Identify which cell holds the provided text, then report its [X, Y] central coordinate. 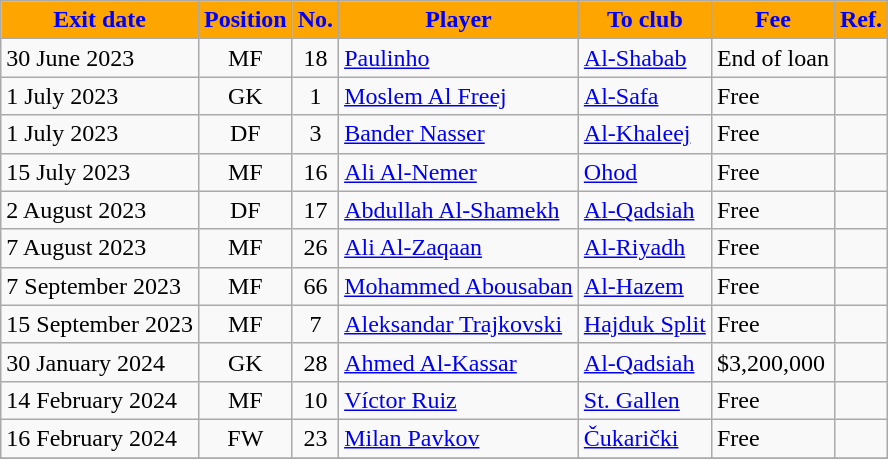
Ohod [644, 172]
Ali Al-Nemer [459, 172]
Paulinho [459, 58]
Milan Pavkov [459, 438]
End of loan [772, 58]
Ref. [860, 20]
Aleksandar Trajkovski [459, 324]
FW [245, 438]
16 [315, 172]
Al-Shabab [644, 58]
Mohammed Abousaban [459, 286]
7 [315, 324]
Al-Safa [644, 96]
1 [315, 96]
To club [644, 20]
Hajduk Split [644, 324]
15 July 2023 [100, 172]
10 [315, 400]
Moslem Al Freej [459, 96]
66 [315, 286]
3 [315, 134]
Fee [772, 20]
Al-Khaleej [644, 134]
30 January 2024 [100, 362]
2 August 2023 [100, 210]
28 [315, 362]
Čukarički [644, 438]
Ahmed Al-Kassar [459, 362]
30 June 2023 [100, 58]
17 [315, 210]
Ali Al-Zaqaan [459, 248]
18 [315, 58]
16 February 2024 [100, 438]
Víctor Ruiz [459, 400]
Al-Riyadh [644, 248]
23 [315, 438]
Position [245, 20]
26 [315, 248]
Exit date [100, 20]
No. [315, 20]
14 February 2024 [100, 400]
Al-Hazem [644, 286]
Player [459, 20]
15 September 2023 [100, 324]
Bander Nasser [459, 134]
Abdullah Al-Shamekh [459, 210]
7 September 2023 [100, 286]
7 August 2023 [100, 248]
$3,200,000 [772, 362]
St. Gallen [644, 400]
